Output the [X, Y] coordinate of the center of the cell containing the given text.  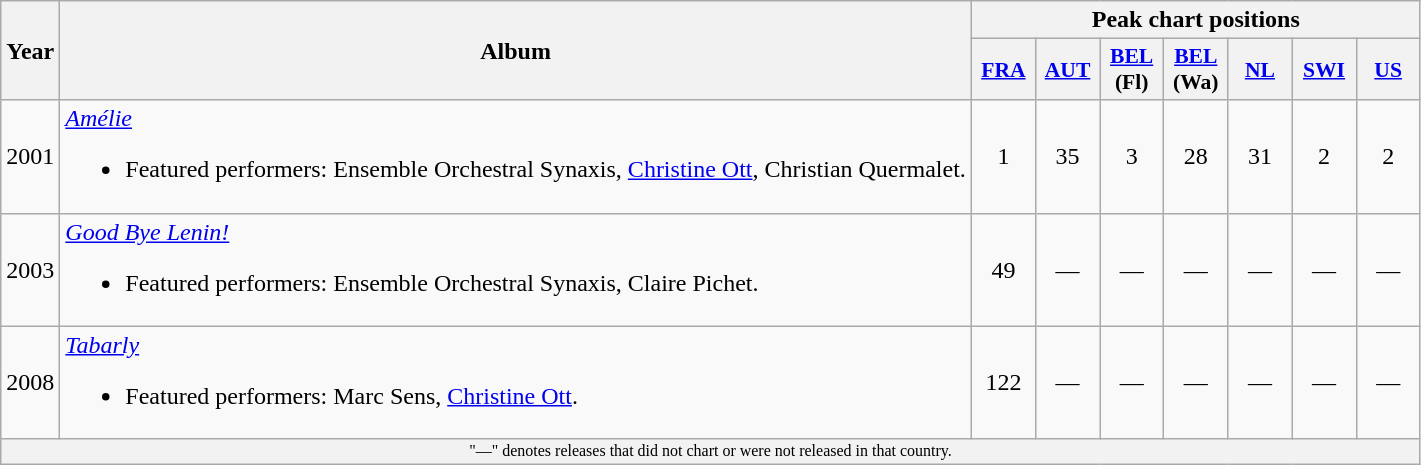
35 [1067, 156]
1 [1003, 156]
2001 [30, 156]
FRA [1003, 70]
Peak chart positions [1196, 20]
31 [1260, 156]
28 [1196, 156]
2008 [30, 382]
TabarlyFeatured performers: Marc Sens, Christine Ott. [516, 382]
Album [516, 50]
Year [30, 50]
122 [1003, 382]
AUT [1067, 70]
Good Bye Lenin!Featured performers: Ensemble Orchestral Synaxis, Claire Pichet. [516, 270]
2003 [30, 270]
3 [1132, 156]
US [1388, 70]
NL [1260, 70]
49 [1003, 270]
SWI [1324, 70]
AmélieFeatured performers: Ensemble Orchestral Synaxis, Christine Ott, Christian Quermalet. [516, 156]
BEL(Wa) [1196, 70]
BEL(Fl) [1132, 70]
"—" denotes releases that did not chart or were not released in that country. [710, 451]
